For the text-containing cell, return its midpoint in (X, Y) coordinate format. 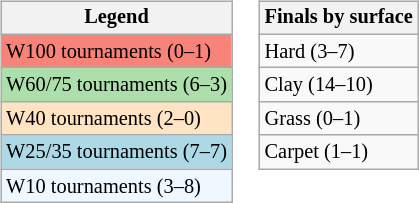
W60/75 tournaments (6–3) (116, 85)
Carpet (1–1) (339, 152)
W40 tournaments (2–0) (116, 119)
W100 tournaments (0–1) (116, 51)
W10 tournaments (3–8) (116, 186)
Finals by surface (339, 18)
Legend (116, 18)
Clay (14–10) (339, 85)
Grass (0–1) (339, 119)
Hard (3–7) (339, 51)
W25/35 tournaments (7–7) (116, 152)
